For the text-containing cell, return its midpoint in [x, y] coordinate format. 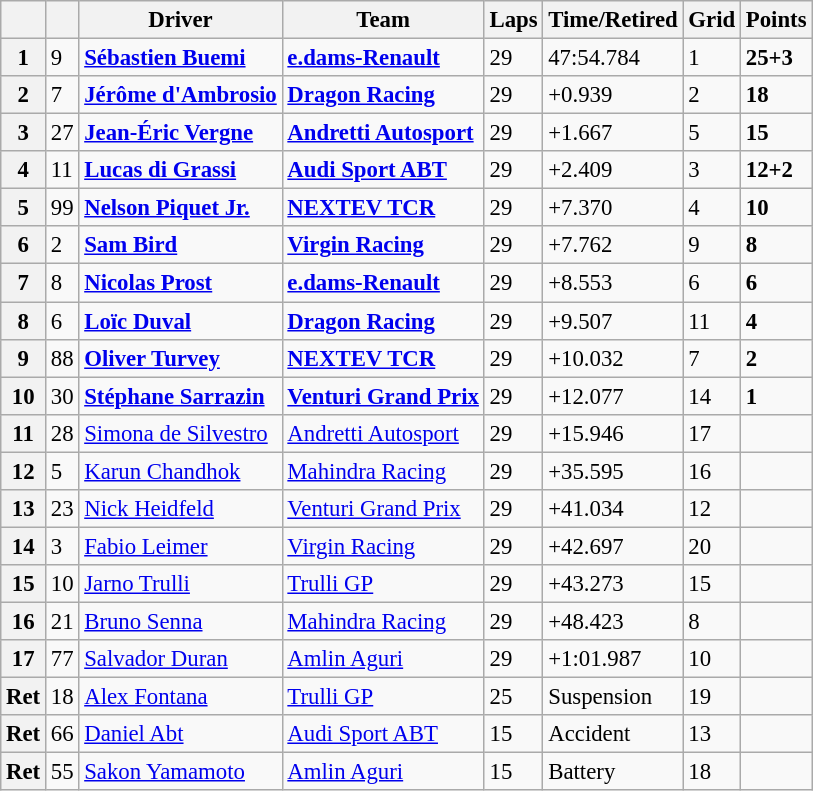
Suspension [613, 697]
12+2 [776, 170]
Points [776, 20]
+9.507 [613, 321]
Battery [613, 772]
+15.946 [613, 433]
+1:01.987 [613, 659]
Sakon Yamamoto [180, 772]
21 [62, 621]
Nelson Piquet Jr. [180, 208]
27 [62, 133]
+10.032 [613, 358]
Oliver Turvey [180, 358]
+7.370 [613, 208]
+41.034 [613, 509]
Stéphane Sarrazin [180, 396]
Loïc Duval [180, 321]
+2.409 [613, 170]
+48.423 [613, 621]
25+3 [776, 58]
Lucas di Grassi [180, 170]
Accident [613, 734]
+1.667 [613, 133]
30 [62, 396]
Grid [712, 20]
+42.697 [613, 546]
99 [62, 208]
Time/Retired [613, 20]
Alex Fontana [180, 697]
+0.939 [613, 95]
Nick Heidfeld [180, 509]
Jean-Éric Vergne [180, 133]
Nicolas Prost [180, 283]
+12.077 [613, 396]
Simona de Silvestro [180, 433]
Bruno Senna [180, 621]
28 [62, 433]
Sébastien Buemi [180, 58]
Fabio Leimer [180, 546]
Karun Chandhok [180, 471]
Jarno Trulli [180, 584]
19 [712, 697]
Driver [180, 20]
Laps [514, 20]
88 [62, 358]
Salvador Duran [180, 659]
+8.553 [613, 283]
66 [62, 734]
Jérôme d'Ambrosio [180, 95]
+43.273 [613, 584]
Sam Bird [180, 245]
+7.762 [613, 245]
23 [62, 509]
77 [62, 659]
55 [62, 772]
25 [514, 697]
+35.595 [613, 471]
Team [383, 20]
20 [712, 546]
Daniel Abt [180, 734]
47:54.784 [613, 58]
